For the text-containing cell, return its midpoint in [X, Y] coordinate format. 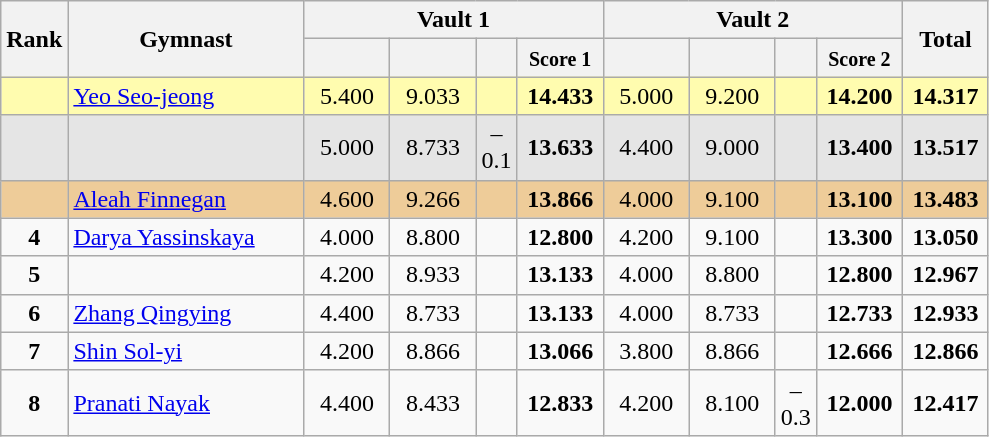
Total [945, 39]
8.433 [433, 402]
4 [34, 237]
14.433 [560, 96]
Vault 2 [752, 20]
12.733 [859, 313]
Vault 1 [454, 20]
13.400 [859, 148]
13.866 [560, 199]
9.000 [732, 148]
–0.3 [796, 402]
Rank [34, 39]
12.866 [945, 351]
Yeo Seo-jeong [186, 96]
7 [34, 351]
Shin Sol-yi [186, 351]
12.666 [859, 351]
Aleah Finnegan [186, 199]
12.933 [945, 313]
Gymnast [186, 39]
4.600 [347, 199]
13.100 [859, 199]
13.633 [560, 148]
12.833 [560, 402]
14.200 [859, 96]
13.483 [945, 199]
3.800 [646, 351]
9.200 [732, 96]
12.967 [945, 275]
–0.1 [496, 148]
12.417 [945, 402]
Zhang Qingying [186, 313]
5 [34, 275]
9.266 [433, 199]
6 [34, 313]
13.517 [945, 148]
8.100 [732, 402]
13.050 [945, 237]
13.066 [560, 351]
8 [34, 402]
Score 2 [859, 58]
Darya Yassinskaya [186, 237]
12.000 [859, 402]
14.317 [945, 96]
Pranati Nayak [186, 402]
8.933 [433, 275]
Score 1 [560, 58]
9.033 [433, 96]
5.400 [347, 96]
13.300 [859, 237]
